For the text-containing cell, return its midpoint in [x, y] coordinate format. 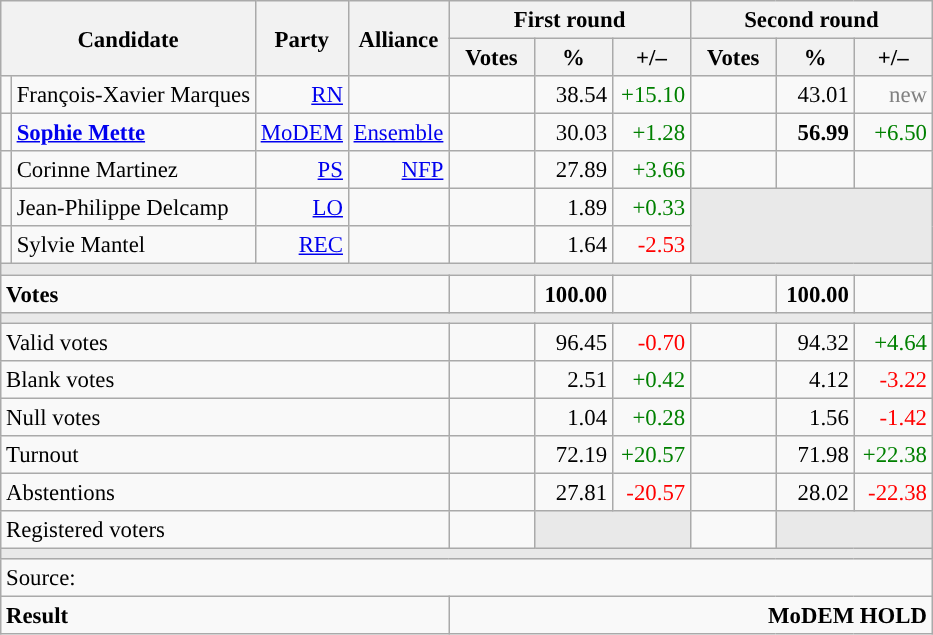
-20.57 [651, 492]
-0.70 [651, 342]
38.54 [573, 95]
Candidate [128, 38]
Jean-Philippe Delcamp [133, 208]
+6.50 [893, 133]
+4.64 [893, 342]
43.01 [815, 95]
+3.66 [651, 170]
+0.33 [651, 208]
56.99 [815, 133]
+20.57 [651, 455]
Second round [811, 20]
new [893, 95]
1.64 [573, 245]
+15.10 [651, 95]
96.45 [573, 342]
1.56 [815, 417]
71.98 [815, 455]
Sophie Mette [133, 133]
72.19 [573, 455]
+0.28 [651, 417]
First round [570, 20]
PS [302, 170]
-1.42 [893, 417]
2.51 [573, 379]
Alliance [398, 38]
François-Xavier Marques [133, 95]
+1.28 [651, 133]
Registered voters [225, 530]
Result [225, 616]
+22.38 [893, 455]
REC [302, 245]
Abstentions [225, 492]
-3.22 [893, 379]
RN [302, 95]
-22.38 [893, 492]
4.12 [815, 379]
Valid votes [225, 342]
Blank votes [225, 379]
Source: [467, 578]
1.04 [573, 417]
Corinne Martinez [133, 170]
Null votes [225, 417]
Party [302, 38]
NFP [398, 170]
94.32 [815, 342]
MoDEM HOLD [691, 616]
27.81 [573, 492]
30.03 [573, 133]
1.89 [573, 208]
28.02 [815, 492]
-2.53 [651, 245]
Sylvie Mantel [133, 245]
27.89 [573, 170]
Ensemble [398, 133]
Turnout [225, 455]
MoDEM [302, 133]
+0.42 [651, 379]
LO [302, 208]
